Return the (X, Y) coordinate for the center point of the cell that contains the specified text.  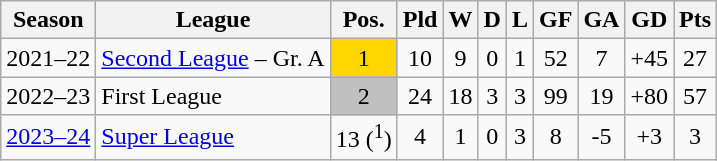
9 (460, 58)
Pts (696, 20)
First League (213, 96)
D (492, 20)
Second League – Gr. A (213, 58)
7 (602, 58)
27 (696, 58)
-5 (602, 138)
Season (48, 20)
8 (556, 138)
Pos. (364, 20)
L (520, 20)
57 (696, 96)
+3 (650, 138)
52 (556, 58)
99 (556, 96)
2022–23 (48, 96)
+45 (650, 58)
GA (602, 20)
GD (650, 20)
Super League (213, 138)
GF (556, 20)
4 (420, 138)
+80 (650, 96)
18 (460, 96)
13 (1) (364, 138)
2021–22 (48, 58)
League (213, 20)
10 (420, 58)
24 (420, 96)
Pld (420, 20)
W (460, 20)
2023–24 (48, 138)
19 (602, 96)
2 (364, 96)
